Identify which cell holds the provided text, then report its [X, Y] central coordinate. 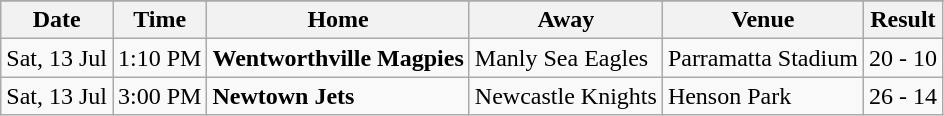
1:10 PM [159, 58]
Henson Park [762, 96]
Time [159, 20]
Wentworthville Magpies [338, 58]
Home [338, 20]
Manly Sea Eagles [566, 58]
26 - 14 [902, 96]
Result [902, 20]
Venue [762, 20]
3:00 PM [159, 96]
Parramatta Stadium [762, 58]
Away [566, 20]
20 - 10 [902, 58]
Date [57, 20]
Newtown Jets [338, 96]
Newcastle Knights [566, 96]
